Capture the cell that displays the provided text and extract its [x, y] central coordinate. 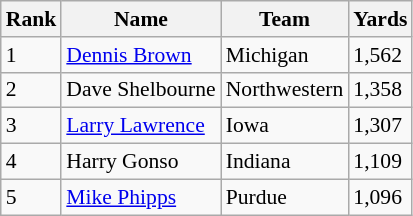
1,096 [380, 197]
Northwestern [285, 90]
Dave Shelbourne [140, 90]
1,562 [380, 55]
2 [32, 90]
1 [32, 55]
Larry Lawrence [140, 126]
Rank [32, 19]
Harry Gonso [140, 162]
Iowa [285, 126]
1,307 [380, 126]
Michigan [285, 55]
Dennis Brown [140, 55]
Mike Phipps [140, 197]
Purdue [285, 197]
3 [32, 126]
1,109 [380, 162]
4 [32, 162]
Name [140, 19]
5 [32, 197]
Indiana [285, 162]
Yards [380, 19]
Team [285, 19]
1,358 [380, 90]
